Output the (X, Y) coordinate of the center of the cell containing the given text.  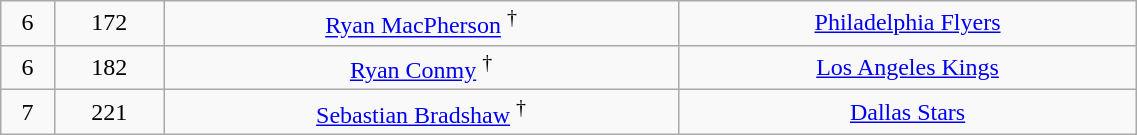
Los Angeles Kings (908, 68)
Ryan Conmy † (421, 68)
7 (28, 112)
182 (109, 68)
Sebastian Bradshaw † (421, 112)
Ryan MacPherson † (421, 24)
Philadelphia Flyers (908, 24)
221 (109, 112)
Dallas Stars (908, 112)
172 (109, 24)
